Extract the (X, Y) coordinate from the center of the cell holding the provided text.  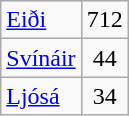
44 (104, 58)
Eiði (41, 20)
34 (104, 96)
Ljósá (41, 96)
Svínáir (41, 58)
712 (104, 20)
